Pinpoint the cell where the given text exists, returning its [X, Y] midpoint coordinate. 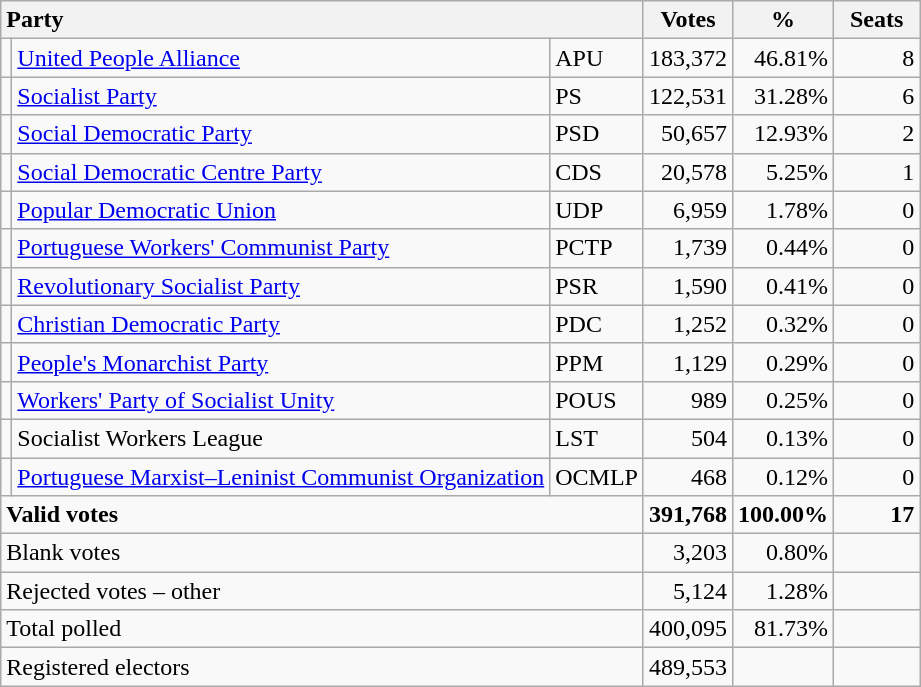
3,203 [688, 553]
391,768 [688, 515]
5.25% [784, 172]
1,252 [688, 324]
Valid votes [322, 515]
20,578 [688, 172]
Christian Democratic Party [281, 324]
31.28% [784, 96]
489,553 [688, 667]
PSR [597, 286]
0.12% [784, 477]
UDP [597, 210]
0.80% [784, 553]
Socialist Party [281, 96]
PSD [597, 134]
PCTP [597, 248]
Social Democratic Centre Party [281, 172]
1.28% [784, 591]
Votes [688, 20]
0.29% [784, 362]
0.41% [784, 286]
2 [877, 134]
46.81% [784, 58]
1.78% [784, 210]
Popular Democratic Union [281, 210]
People's Monarchist Party [281, 362]
CDS [597, 172]
504 [688, 438]
LST [597, 438]
Portuguese Workers' Communist Party [281, 248]
6,959 [688, 210]
0.13% [784, 438]
0.25% [784, 400]
1 [877, 172]
400,095 [688, 629]
OCMLP [597, 477]
APU [597, 58]
1,590 [688, 286]
Socialist Workers League [281, 438]
PDC [597, 324]
1,129 [688, 362]
Portuguese Marxist–Leninist Communist Organization [281, 477]
100.00% [784, 515]
5,124 [688, 591]
POUS [597, 400]
PPM [597, 362]
183,372 [688, 58]
Revolutionary Socialist Party [281, 286]
50,657 [688, 134]
Registered electors [322, 667]
1,739 [688, 248]
PS [597, 96]
% [784, 20]
468 [688, 477]
17 [877, 515]
12.93% [784, 134]
0.32% [784, 324]
Total polled [322, 629]
Social Democratic Party [281, 134]
0.44% [784, 248]
6 [877, 96]
Rejected votes – other [322, 591]
Blank votes [322, 553]
8 [877, 58]
122,531 [688, 96]
989 [688, 400]
Party [322, 20]
United People Alliance [281, 58]
Workers' Party of Socialist Unity [281, 400]
Seats [877, 20]
81.73% [784, 629]
